Capture the cell that displays the provided text and extract its (x, y) central coordinate. 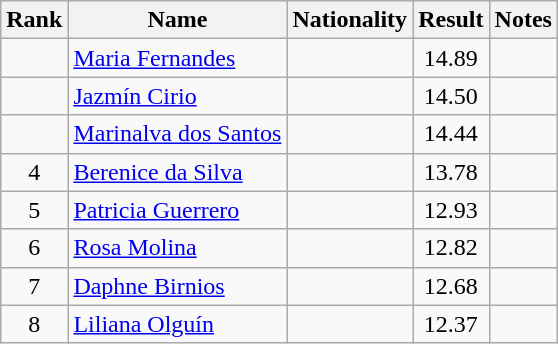
Jazmín Cirio (178, 96)
Rank (34, 20)
14.44 (451, 134)
12.37 (451, 324)
5 (34, 210)
12.82 (451, 248)
Maria Fernandes (178, 58)
Marinalva dos Santos (178, 134)
6 (34, 248)
12.68 (451, 286)
Result (451, 20)
13.78 (451, 172)
4 (34, 172)
14.89 (451, 58)
Liliana Olguín (178, 324)
Berenice da Silva (178, 172)
7 (34, 286)
8 (34, 324)
Nationality (350, 20)
Daphne Birnios (178, 286)
Name (178, 20)
Patricia Guerrero (178, 210)
12.93 (451, 210)
14.50 (451, 96)
Notes (523, 20)
Rosa Molina (178, 248)
